Identify which cell holds the provided text, then report its (x, y) central coordinate. 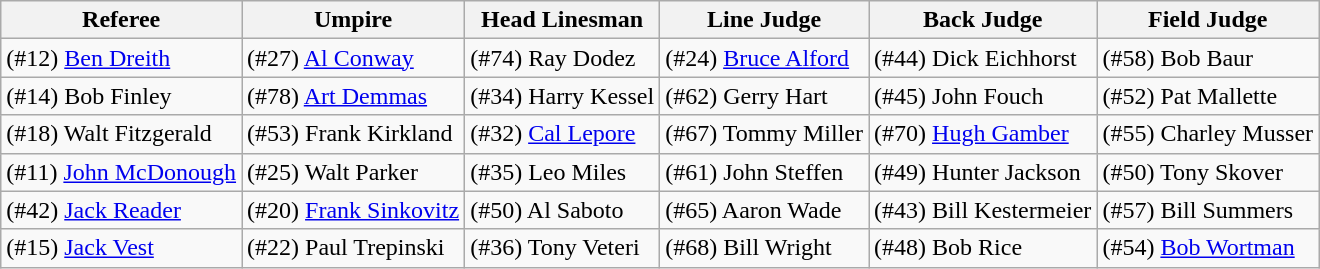
(#14) Bob Finley (122, 96)
Umpire (354, 20)
(#57) Bill Summers (1208, 210)
Field Judge (1208, 20)
(#55) Charley Musser (1208, 134)
(#27) Al Conway (354, 58)
(#24) Bruce Alford (764, 58)
(#50) Tony Skover (1208, 172)
Head Linesman (562, 20)
Line Judge (764, 20)
(#68) Bill Wright (764, 248)
(#78) Art Demmas (354, 96)
(#44) Dick Eichhorst (983, 58)
(#74) Ray Dodez (562, 58)
(#22) Paul Trepinski (354, 248)
(#36) Tony Veteri (562, 248)
(#52) Pat Mallette (1208, 96)
Back Judge (983, 20)
(#53) Frank Kirkland (354, 134)
(#43) Bill Kestermeier (983, 210)
(#12) Ben Dreith (122, 58)
(#54) Bob Wortman (1208, 248)
(#20) Frank Sinkovitz (354, 210)
(#25) Walt Parker (354, 172)
(#49) Hunter Jackson (983, 172)
(#67) Tommy Miller (764, 134)
(#61) John Steffen (764, 172)
(#34) Harry Kessel (562, 96)
(#48) Bob Rice (983, 248)
Referee (122, 20)
(#32) Cal Lepore (562, 134)
(#11) John McDonough (122, 172)
(#35) Leo Miles (562, 172)
(#45) John Fouch (983, 96)
(#18) Walt Fitzgerald (122, 134)
(#70) Hugh Gamber (983, 134)
(#58) Bob Baur (1208, 58)
(#65) Aaron Wade (764, 210)
(#42) Jack Reader (122, 210)
(#15) Jack Vest (122, 248)
(#50) Al Saboto (562, 210)
(#62) Gerry Hart (764, 96)
